For the text-containing cell, return its midpoint in [x, y] coordinate format. 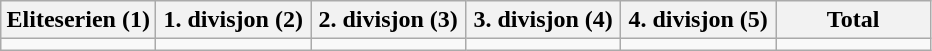
3. divisjon (4) [544, 20]
1. divisjon (2) [234, 20]
2. divisjon (3) [388, 20]
Total [854, 20]
4. divisjon (5) [698, 20]
Eliteserien (1) [78, 20]
